From the cell containing the given text, extract its center point as (x, y) coordinate. 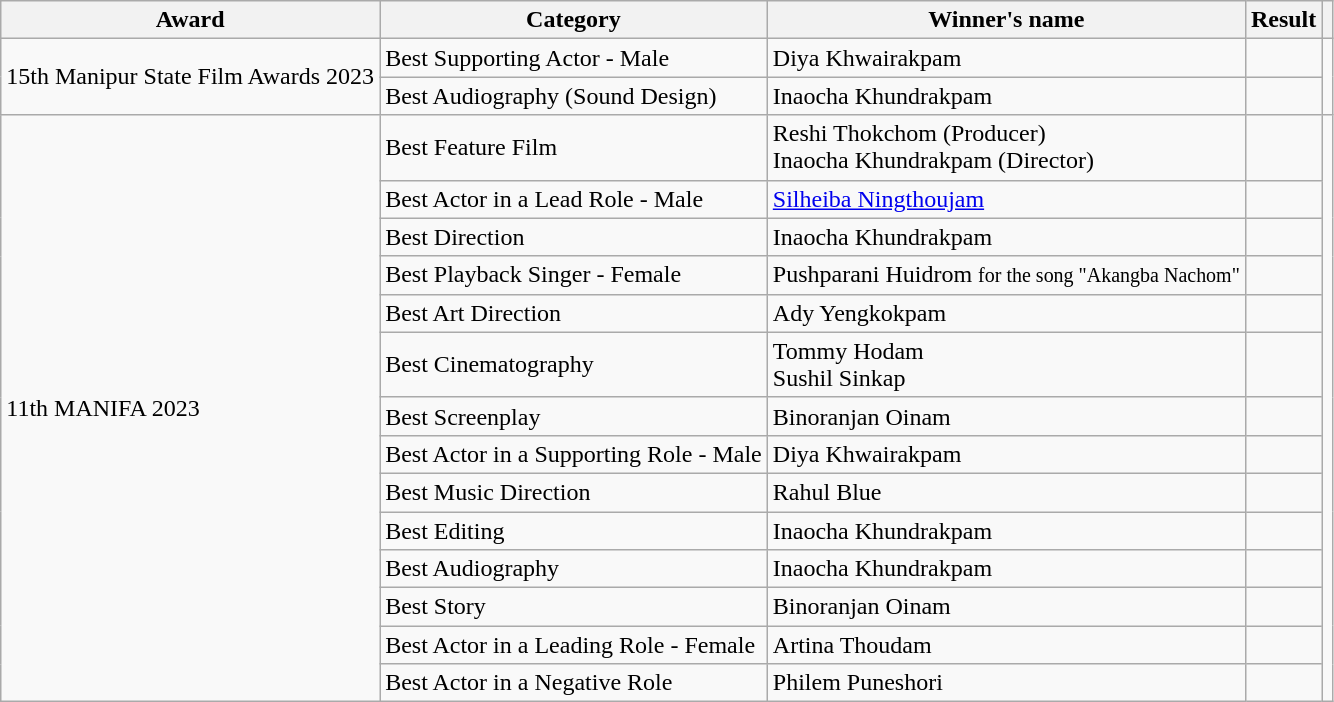
Pushparani Huidrom for the song "Akangba Nachom" (1006, 275)
Best Actor in a Lead Role - Male (574, 199)
Best Art Direction (574, 313)
Silheiba Ningthoujam (1006, 199)
Philem Puneshori (1006, 683)
Best Audiography (Sound Design) (574, 96)
Ady Yengkokpam (1006, 313)
Best Cinematography (574, 364)
Best Playback Singer - Female (574, 275)
Best Actor in a Supporting Role - Male (574, 454)
Best Direction (574, 237)
Best Actor in a Negative Role (574, 683)
Category (574, 20)
Reshi Thokchom (Producer)Inaocha Khundrakpam (Director) (1006, 148)
Rahul Blue (1006, 492)
Best Audiography (574, 569)
Best Story (574, 607)
15th Manipur State Film Awards 2023 (190, 77)
Winner's name (1006, 20)
Best Supporting Actor - Male (574, 58)
Best Actor in a Leading Role - Female (574, 645)
Best Screenplay (574, 416)
Result (1283, 20)
Artina Thoudam (1006, 645)
11th MANIFA 2023 (190, 408)
Best Music Direction (574, 492)
Best Feature Film (574, 148)
Tommy HodamSushil Sinkap (1006, 364)
Award (190, 20)
Best Editing (574, 531)
